Locate the cell with the specified text and output its [X, Y] center coordinate. 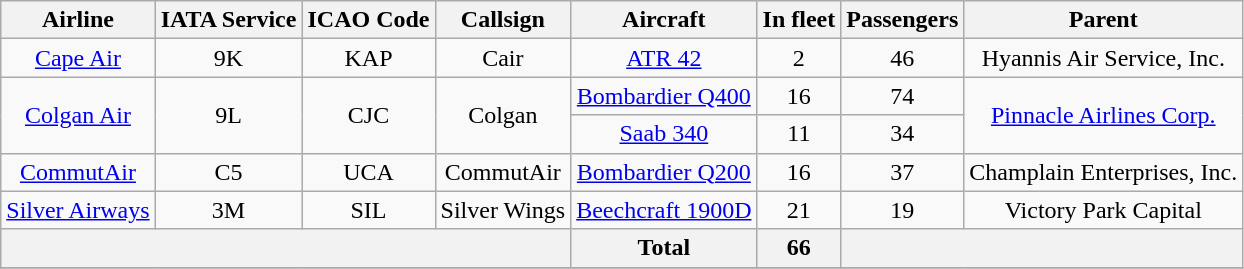
Callsign [503, 20]
ATR 42 [664, 58]
Bombardier Q400 [664, 96]
Cair [503, 58]
Silver Airways [78, 210]
Beechcraft 1900D [664, 210]
Champlain Enterprises, Inc. [1104, 172]
IATA Service [228, 20]
Saab 340 [664, 134]
74 [902, 96]
UCA [368, 172]
3M [228, 210]
66 [799, 248]
9K [228, 58]
Pinnacle Airlines Corp. [1104, 115]
11 [799, 134]
46 [902, 58]
19 [902, 210]
C5 [228, 172]
Victory Park Capital [1104, 210]
9L [228, 115]
CJC [368, 115]
Bombardier Q200 [664, 172]
Total [664, 248]
KAP [368, 58]
Cape Air [78, 58]
Parent [1104, 20]
37 [902, 172]
SIL [368, 210]
Hyannis Air Service, Inc. [1104, 58]
ICAO Code [368, 20]
21 [799, 210]
In fleet [799, 20]
Colgan Air [78, 115]
Passengers [902, 20]
Silver Wings [503, 210]
Airline [78, 20]
Colgan [503, 115]
2 [799, 58]
Aircraft [664, 20]
34 [902, 134]
